Output the [x, y] coordinate of the center of the cell containing the given text.  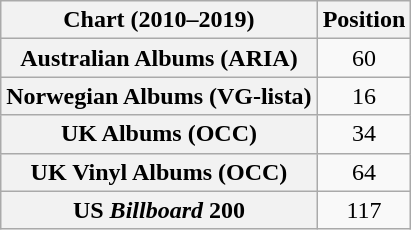
60 [364, 58]
34 [364, 134]
Norwegian Albums (VG-lista) [159, 96]
UK Albums (OCC) [159, 134]
16 [364, 96]
Position [364, 20]
Chart (2010–2019) [159, 20]
117 [364, 210]
Australian Albums (ARIA) [159, 58]
UK Vinyl Albums (OCC) [159, 172]
US Billboard 200 [159, 210]
64 [364, 172]
